From the cell containing the given text, extract its center point as [X, Y] coordinate. 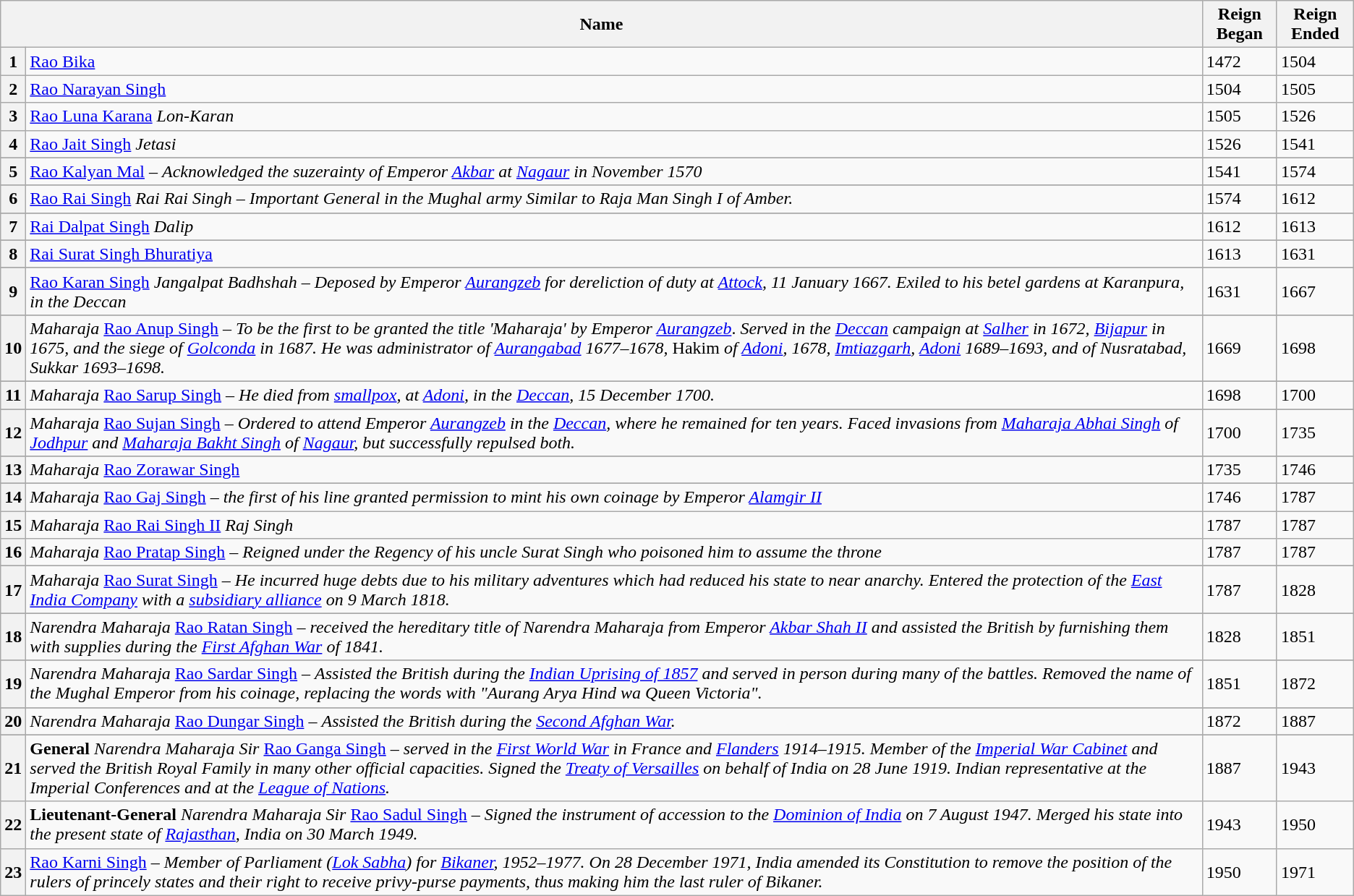
Reign Ended [1315, 25]
15 [13, 525]
Rao Rai Singh Rai Rai Singh – Important General in the Mughal army Similar to Raja Man Singh I of Amber. [614, 199]
1669 [1240, 348]
21 [13, 768]
1 [13, 61]
Maharaja Rao Rai Singh II Raj Singh [614, 525]
19 [13, 684]
10 [13, 348]
Rai Surat Singh Bhuratiya [614, 254]
Rai Dalpat Singh Dalip [614, 226]
12 [13, 432]
17 [13, 590]
13 [13, 470]
1667 [1315, 291]
11 [13, 395]
Name [602, 25]
5 [13, 171]
8 [13, 254]
4 [13, 144]
22 [13, 824]
Maharaja Rao Sarup Singh – He died from smallpox, at Adoni, in the Deccan, 15 December 1700. [614, 395]
9 [13, 291]
Rao Narayan Singh [614, 89]
16 [13, 552]
3 [13, 116]
1472 [1240, 61]
Rao Luna Karana Lon-Karan [614, 116]
Rao Bika [614, 61]
Maharaja Rao Pratap Singh – Reigned under the Regency of his uncle Surat Singh who poisoned him to assume the throne [614, 552]
Rao Kalyan Mal – Acknowledged the suzerainty of Emperor Akbar at Nagaur in November 1570 [614, 171]
6 [13, 199]
Maharaja Rao Zorawar Singh [614, 470]
14 [13, 498]
Reign Began [1240, 25]
1971 [1315, 872]
Narendra Maharaja Rao Dungar Singh – Assisted the British during the Second Afghan War. [614, 721]
18 [13, 636]
23 [13, 872]
20 [13, 721]
Maharaja Rao Gaj Singh – the first of his line granted permission to mint his own coinage by Emperor Alamgir II [614, 498]
7 [13, 226]
Rao Jait Singh Jetasi [614, 144]
2 [13, 89]
